From the cell containing the given text, extract its center point as (x, y) coordinate. 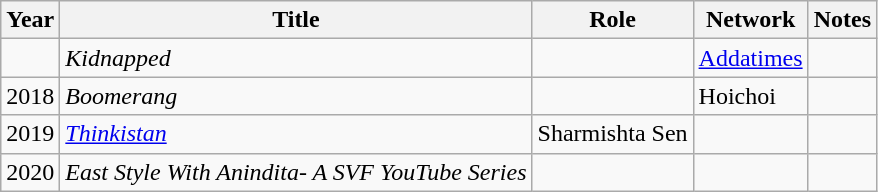
Kidnapped (296, 58)
Sharmishta Sen (612, 134)
Addatimes (750, 58)
Year (30, 20)
2018 (30, 96)
Thinkistan (296, 134)
East Style With Anindita- A SVF YouTube Series (296, 172)
2019 (30, 134)
Hoichoi (750, 96)
Notes (842, 20)
Role (612, 20)
Network (750, 20)
Title (296, 20)
Boomerang (296, 96)
2020 (30, 172)
